Locate the cell with the specified text and output its [X, Y] center coordinate. 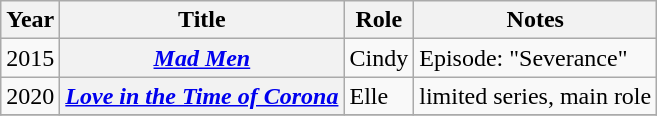
Elle [379, 96]
Year [30, 20]
2015 [30, 58]
Cindy [379, 58]
Mad Men [202, 58]
Episode: "Severance" [536, 58]
Notes [536, 20]
Title [202, 20]
limited series, main role [536, 96]
2020 [30, 96]
Role [379, 20]
Love in the Time of Corona [202, 96]
